Provide the [X, Y] coordinate of the cell's center where the given text is located.  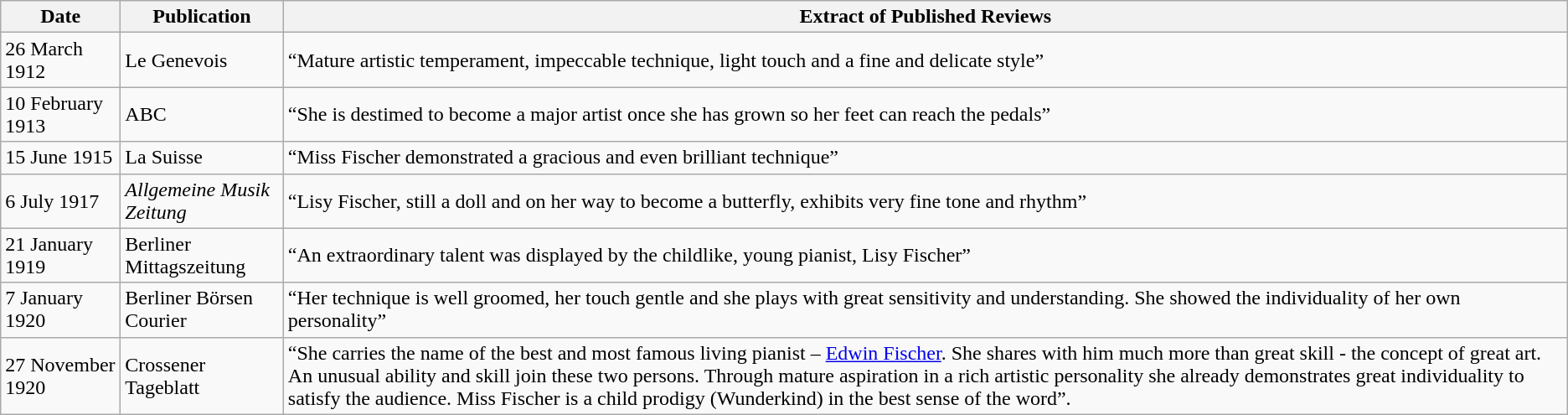
27 November 1920 [60, 376]
Berliner Börsen Courier [202, 310]
Le Genevois [202, 60]
“She is destimed to become a major artist once she has grown so her feet can reach the pedals” [925, 114]
6 July 1917 [60, 201]
Extract of Published Reviews [925, 17]
“An extraordinary talent was displayed by the childlike, young pianist, Lisy Fischer” [925, 255]
Date [60, 17]
La Suisse [202, 158]
10 February 1913 [60, 114]
Allgemeine Musik Zeitung [202, 201]
26 March 1912 [60, 60]
7 January 1920 [60, 310]
“Miss Fischer demonstrated a gracious and even brilliant technique” [925, 158]
Crossener Tageblatt [202, 376]
“Lisy Fischer, still a doll and on her way to become a butterfly, exhibits very fine tone and rhythm” [925, 201]
Publication [202, 17]
“Mature artistic temperament, impeccable technique, light touch and a fine and delicate style” [925, 60]
21 January 1919 [60, 255]
15 June 1915 [60, 158]
Berliner Mittagszeitung [202, 255]
ABC [202, 114]
